Find where the given text appears and provide that cell's center as [X, Y] coordinate. 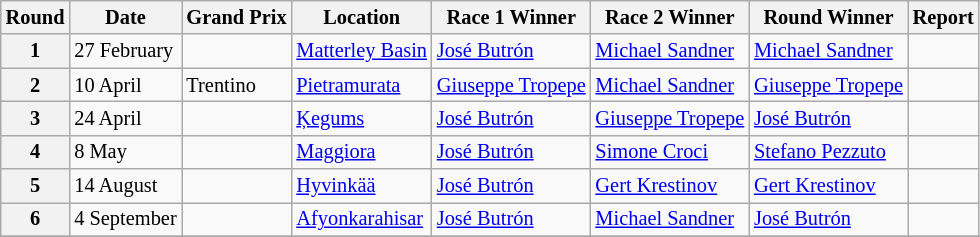
Round [36, 17]
4 September [125, 219]
Trentino [237, 85]
2 [36, 85]
5 [36, 186]
Round Winner [828, 17]
Maggiora [361, 152]
Pietramurata [361, 85]
Hyvinkää [361, 186]
Race 2 Winner [670, 17]
Matterley Basin [361, 51]
6 [36, 219]
8 May [125, 152]
Report [944, 17]
4 [36, 152]
Race 1 Winner [512, 17]
Location [361, 17]
24 April [125, 118]
Afyonkarahisar [361, 219]
Stefano Pezzuto [828, 152]
Simone Croci [670, 152]
Date [125, 17]
1 [36, 51]
14 August [125, 186]
3 [36, 118]
Grand Prix [237, 17]
10 April [125, 85]
27 February [125, 51]
Ķegums [361, 118]
